Detect which cell encompasses the target text, then output its [x, y] center coordinate. 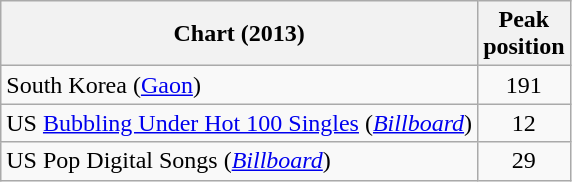
191 [524, 85]
Peakposition [524, 34]
US Pop Digital Songs (Billboard) [240, 161]
29 [524, 161]
12 [524, 123]
Chart (2013) [240, 34]
South Korea (Gaon) [240, 85]
US Bubbling Under Hot 100 Singles (Billboard) [240, 123]
